Extract the [x, y] coordinate from the center of the cell holding the provided text.  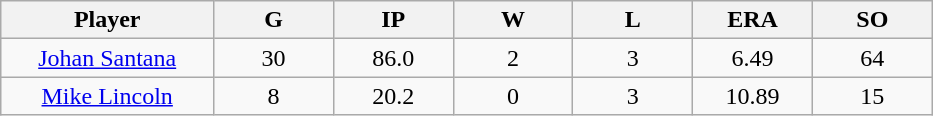
86.0 [393, 58]
ERA [753, 20]
30 [274, 58]
2 [513, 58]
IP [393, 20]
L [633, 20]
Johan Santana [108, 58]
6.49 [753, 58]
0 [513, 96]
10.89 [753, 96]
64 [872, 58]
SO [872, 20]
Mike Lincoln [108, 96]
15 [872, 96]
W [513, 20]
20.2 [393, 96]
G [274, 20]
8 [274, 96]
Player [108, 20]
